Identify which cell holds the provided text, then report its (X, Y) central coordinate. 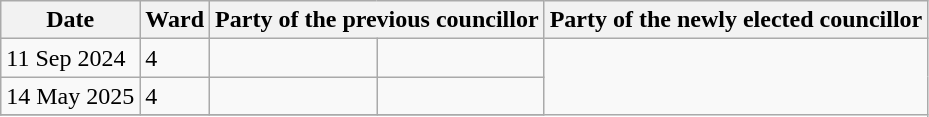
14 May 2025 (70, 96)
Party of the newly elected councillor (736, 20)
Ward (175, 20)
Party of the previous councillor (378, 20)
Date (70, 20)
11 Sep 2024 (70, 58)
